Output the (X, Y) coordinate of the center of the cell containing the given text.  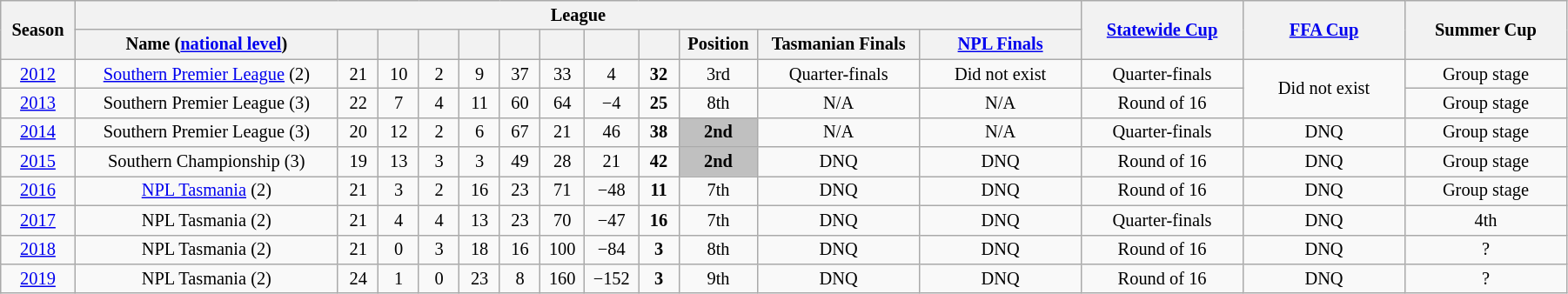
8 (519, 278)
160 (562, 278)
7 (399, 103)
70 (562, 220)
−48 (612, 190)
24 (358, 278)
9 (479, 74)
−4 (612, 103)
Summer Cup (1485, 30)
12 (399, 132)
2016 (38, 190)
46 (612, 132)
28 (562, 162)
3rd (718, 74)
4th (1485, 220)
37 (519, 74)
Position (718, 44)
Tasmanian Finals (839, 44)
League (578, 15)
64 (562, 103)
2015 (38, 162)
71 (562, 190)
Southern Premier League (2) (206, 74)
60 (519, 103)
Southern Championship (3) (206, 162)
49 (519, 162)
Season (38, 30)
Statewide Cup (1163, 30)
20 (358, 132)
38 (659, 132)
2013 (38, 103)
42 (659, 162)
32 (659, 74)
−84 (612, 250)
2012 (38, 74)
19 (358, 162)
22 (358, 103)
1 (399, 278)
6 (479, 132)
67 (519, 132)
NPL Finals (1001, 44)
10 (399, 74)
100 (562, 250)
18 (479, 250)
25 (659, 103)
−47 (612, 220)
−152 (612, 278)
Name (national level) (206, 44)
FFA Cup (1324, 30)
2017 (38, 220)
2014 (38, 132)
2018 (38, 250)
33 (562, 74)
9th (718, 278)
2019 (38, 278)
